Determine the [X, Y] coordinate at the center of the cell enclosing the given text.  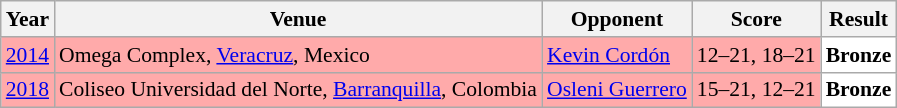
Result [859, 19]
15–21, 12–21 [756, 90]
Score [756, 19]
Opponent [617, 19]
2014 [28, 55]
Coliseo Universidad del Norte, Barranquilla, Colombia [298, 90]
2018 [28, 90]
Kevin Cordón [617, 55]
12–21, 18–21 [756, 55]
Osleni Guerrero [617, 90]
Year [28, 19]
Omega Complex, Veracruz, Mexico [298, 55]
Venue [298, 19]
